Output the (x, y) coordinate of the center of the cell containing the given text.  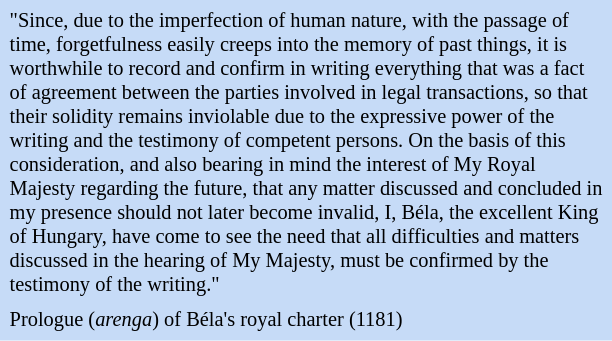
Prologue (arenga) of Béla's royal charter (1181) (306, 320)
